Locate the cell with the specified text and output its [x, y] center coordinate. 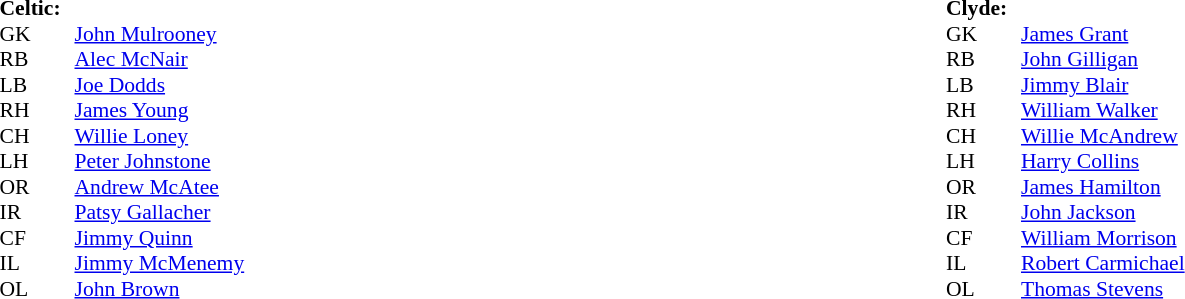
John Mulrooney [159, 34]
Jimmy Blair [1103, 85]
Harry Collins [1103, 161]
William Walker [1103, 111]
Willie Loney [159, 136]
James Grant [1103, 34]
James Young [159, 111]
John Jackson [1103, 213]
Willie McAndrew [1103, 136]
Patsy Gallacher [159, 213]
Jimmy McMenemy [159, 263]
William Morrison [1103, 238]
Alec McNair [159, 59]
James Hamilton [1103, 187]
Andrew McAtee [159, 187]
Peter Johnstone [159, 161]
Joe Dodds [159, 85]
Jimmy Quinn [159, 238]
John Gilligan [1103, 59]
Robert Carmichael [1103, 263]
